Search for the cell housing the specified text and yield its (X, Y) center coordinate. 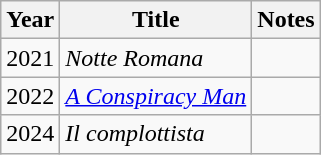
Notes (286, 20)
Year (30, 20)
A Conspiracy Man (156, 96)
2021 (30, 58)
2022 (30, 96)
Notte Romana (156, 58)
Title (156, 20)
Il complottista (156, 134)
2024 (30, 134)
